Find where the given text appears and provide that cell's center as (x, y) coordinate. 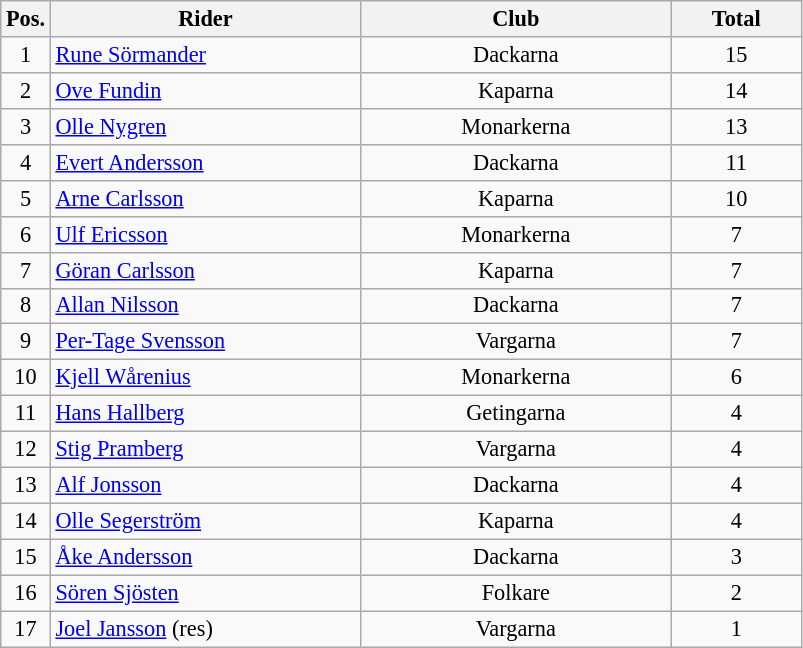
Ove Fundin (205, 90)
Åke Andersson (205, 557)
Per-Tage Svensson (205, 342)
Olle Segerström (205, 521)
Allan Nilsson (205, 306)
Alf Jonsson (205, 485)
8 (26, 306)
5 (26, 198)
Joel Jansson (res) (205, 629)
Hans Hallberg (205, 414)
Olle Nygren (205, 126)
12 (26, 450)
Evert Andersson (205, 162)
Pos. (26, 19)
Rider (205, 19)
Getingarna (516, 414)
9 (26, 342)
Arne Carlsson (205, 198)
Göran Carlsson (205, 270)
Sören Sjösten (205, 593)
17 (26, 629)
16 (26, 593)
Folkare (516, 593)
Rune Sörmander (205, 55)
Ulf Ericsson (205, 234)
Kjell Wårenius (205, 378)
Total (736, 19)
Club (516, 19)
Stig Pramberg (205, 450)
